Pinpoint the cell where the given text exists, returning its [x, y] midpoint coordinate. 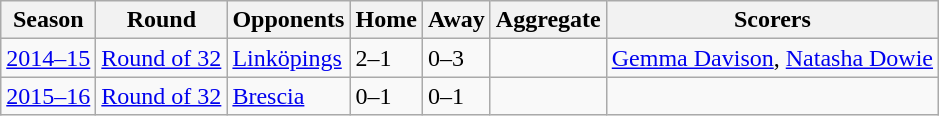
2014–15 [48, 58]
0–3 [456, 58]
Linköpings [288, 58]
Scorers [772, 20]
Aggregate [548, 20]
Home [386, 20]
2–1 [386, 58]
Season [48, 20]
Opponents [288, 20]
2015–16 [48, 96]
Round [162, 20]
Gemma Davison, Natasha Dowie [772, 58]
Away [456, 20]
Brescia [288, 96]
